For the text-containing cell, return its midpoint in (X, Y) coordinate format. 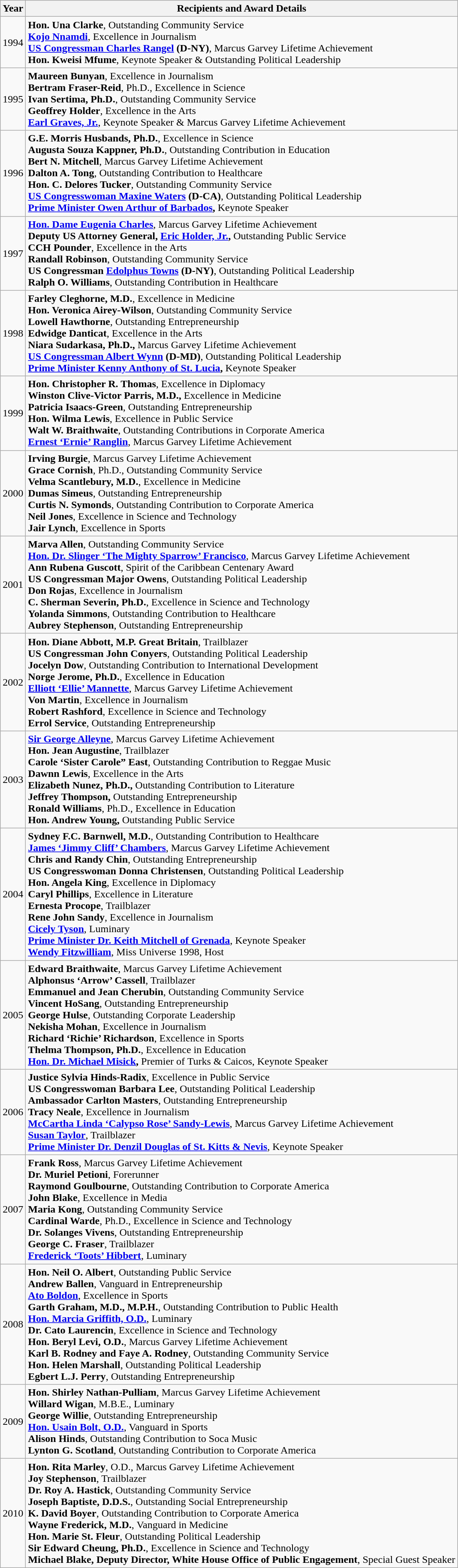
1997 (13, 253)
2001 (13, 585)
2002 (13, 682)
1999 (13, 413)
Year (13, 9)
1998 (13, 333)
2008 (13, 1324)
1996 (13, 173)
2004 (13, 894)
2009 (13, 1422)
2007 (13, 1210)
Recipients and Award Details (242, 9)
2005 (13, 1015)
1995 (13, 99)
2000 (13, 493)
2003 (13, 779)
2010 (13, 1513)
2006 (13, 1112)
1994 (13, 42)
